Find where the given text appears and provide that cell's center as (X, Y) coordinate. 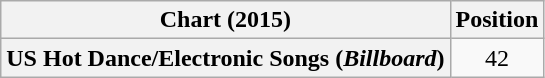
Position (497, 20)
Chart (2015) (226, 20)
US Hot Dance/Electronic Songs (Billboard) (226, 58)
42 (497, 58)
